Scan for the cell matching the given text and deliver its (X, Y) coordinate at center. 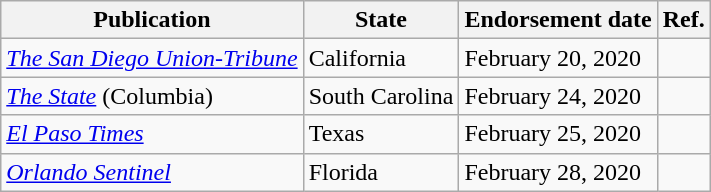
Texas (381, 134)
Orlando Sentinel (152, 172)
Publication (152, 20)
El Paso Times (152, 134)
The San Diego Union-Tribune (152, 58)
February 25, 2020 (558, 134)
Ref. (684, 20)
Endorsement date (558, 20)
State (381, 20)
February 20, 2020 (558, 58)
February 24, 2020 (558, 96)
Florida (381, 172)
February 28, 2020 (558, 172)
California (381, 58)
The State (Columbia) (152, 96)
South Carolina (381, 96)
